Provide the [x, y] coordinate of the cell's center where the given text is located.  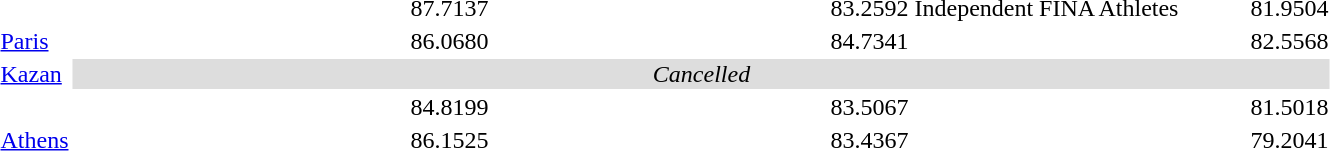
Cancelled [702, 74]
84.8199 [450, 107]
82.5568 [1290, 41]
84.7341 [870, 41]
81.5018 [1290, 107]
86.0680 [450, 41]
83.5067 [870, 107]
